Return [X, Y] of the center of cell containing provided text 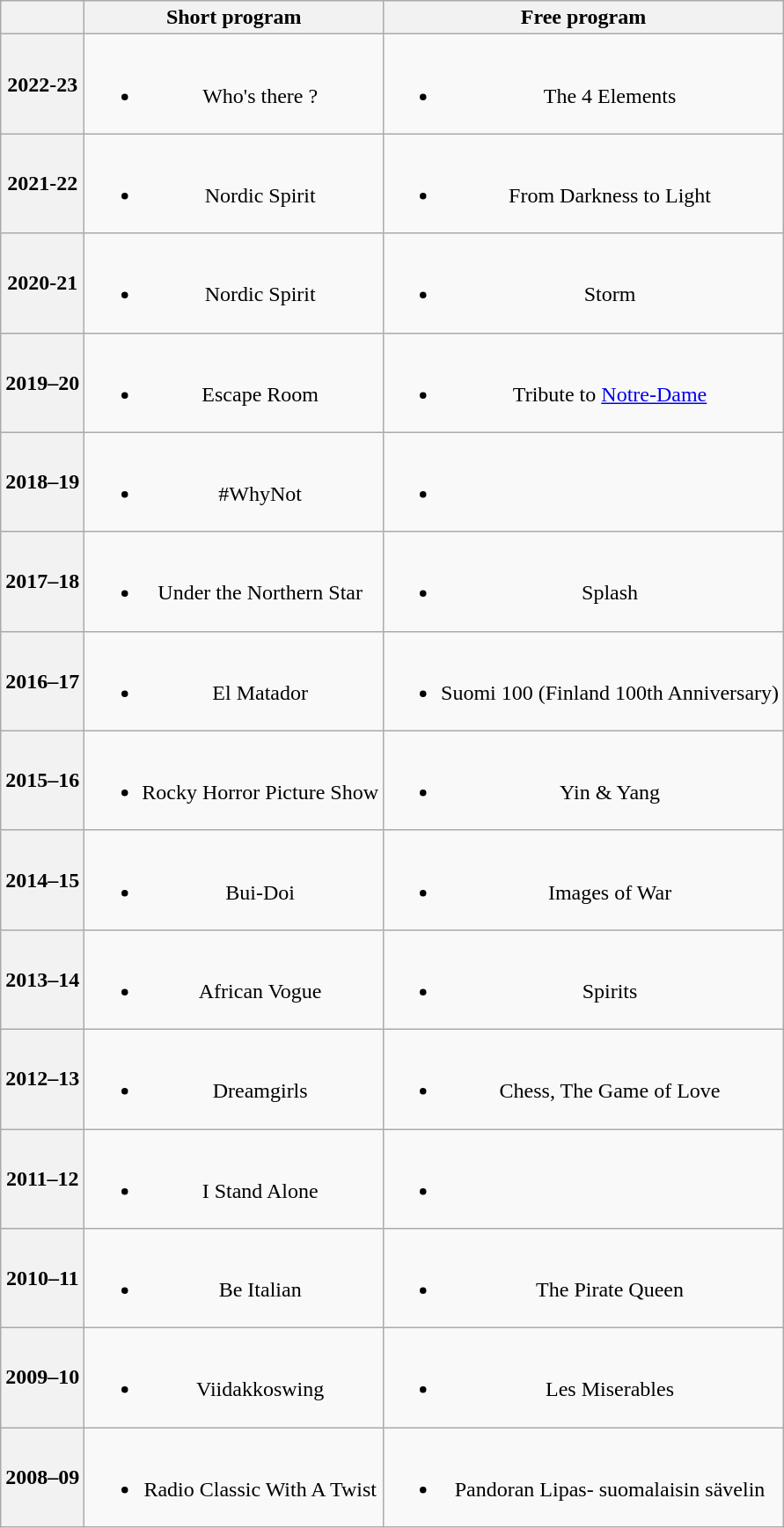
From Darkness to Light [584, 183]
2022-23 [42, 84]
Escape Room [234, 382]
Rocky Horror Picture Show [234, 780]
2018–19 [42, 482]
Dreamgirls [234, 1079]
Pandoran Lipas- suomalaisin sävelin [584, 1477]
2014–15 [42, 880]
2008–09 [42, 1477]
Short program [234, 18]
African Vogue [234, 979]
2011–12 [42, 1178]
2015–16 [42, 780]
#WhyNot [234, 482]
I Stand Alone [234, 1178]
Under the Northern Star [234, 581]
Bui-Doi [234, 880]
2013–14 [42, 979]
Free program [584, 18]
Chess, The Game of Love [584, 1079]
Les Miserables [584, 1378]
2017–18 [42, 581]
Tribute to Notre-Dame [584, 382]
Storm [584, 283]
Splash [584, 581]
Who's there ? [234, 84]
Be Italian [234, 1278]
2010–11 [42, 1278]
2021-22 [42, 183]
2019–20 [42, 382]
Viidakkoswing [234, 1378]
2020-21 [42, 283]
Radio Classic With A Twist [234, 1477]
2012–13 [42, 1079]
2009–10 [42, 1378]
2016–17 [42, 681]
The 4 Elements [584, 84]
Suomi 100 (Finland 100th Anniversary) [584, 681]
Spirits [584, 979]
The Pirate Queen [584, 1278]
Images of War [584, 880]
El Matador [234, 681]
Yin & Yang [584, 780]
